Locate the cell with the specified text and output its [X, Y] center coordinate. 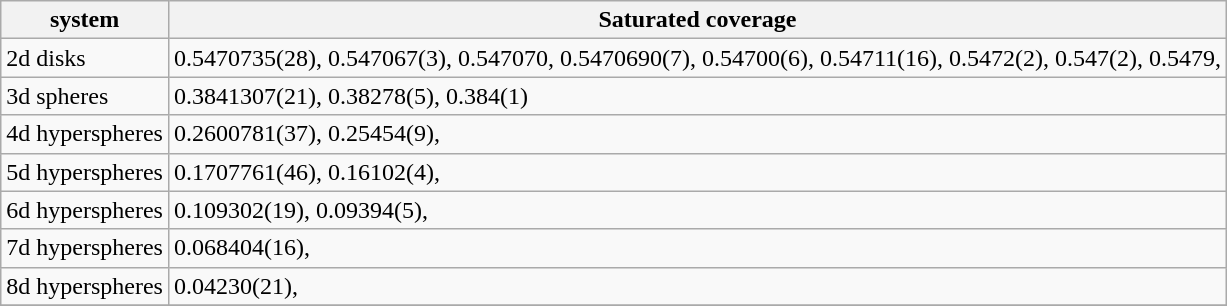
8d hyperspheres [85, 286]
2d disks [85, 58]
0.3841307(21), 0.38278(5), 0.384(1) [697, 96]
7d hyperspheres [85, 248]
0.2600781(37), 0.25454(9), [697, 134]
5d hyperspheres [85, 172]
0.5470735(28), 0.547067(3), 0.547070, 0.5470690(7), 0.54700(6), 0.54711(16), 0.5472(2), 0.547(2), 0.5479, [697, 58]
0.068404(16), [697, 248]
system [85, 20]
Saturated coverage [697, 20]
3d spheres [85, 96]
0.04230(21), [697, 286]
0.1707761(46), 0.16102(4), [697, 172]
0.109302(19), 0.09394(5), [697, 210]
6d hyperspheres [85, 210]
4d hyperspheres [85, 134]
